Output the (x, y) coordinate of the center of the cell containing the given text.  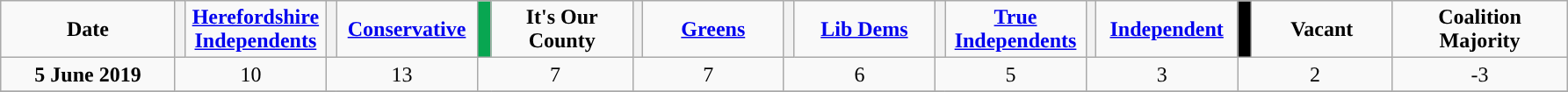
10 (250, 74)
5 (1010, 74)
3 (1162, 74)
Date (88, 30)
Greens (713, 30)
Conservative (406, 30)
-3 (1479, 74)
True Independents (1015, 30)
Herefordshire Independents (255, 30)
Vacant (1321, 30)
5 June 2019 (88, 74)
Coalition Majority (1479, 30)
It's Our County (562, 30)
2 (1316, 74)
13 (401, 74)
Lib Dems (864, 30)
Independent (1167, 30)
6 (859, 74)
